Pinpoint the cell where the given text exists, returning its [X, Y] midpoint coordinate. 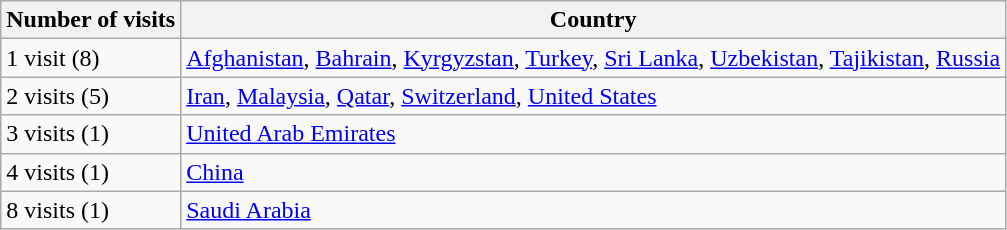
8 visits (1) [91, 210]
Saudi Arabia [594, 210]
2 visits (5) [91, 96]
Number of visits [91, 20]
Iran, Malaysia, Qatar, Switzerland, United States [594, 96]
1 visit (8) [91, 58]
China [594, 172]
United Arab Emirates [594, 134]
Afghanistan, Bahrain, Kyrgyzstan, Turkey, Sri Lanka, Uzbekistan, Tajikistan, Russia [594, 58]
4 visits (1) [91, 172]
Country [594, 20]
3 visits (1) [91, 134]
